From the cell containing the given text, extract its center point as (X, Y) coordinate. 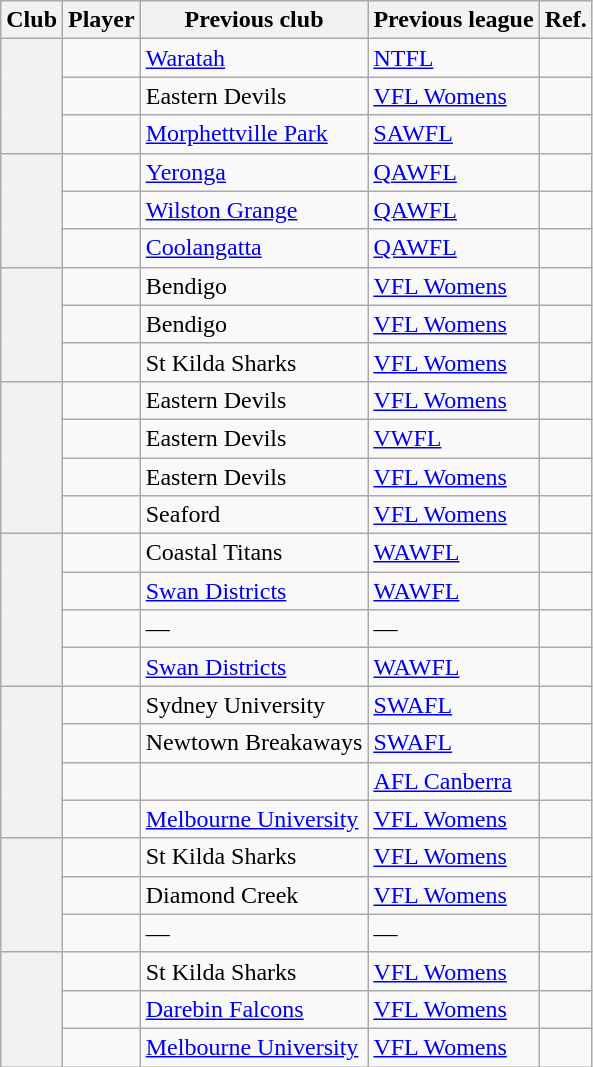
Yeronga (254, 172)
Sydney University (254, 705)
Wilston Grange (254, 210)
Coastal Titans (254, 553)
Player (102, 20)
Ref. (566, 20)
Seaford (254, 515)
Diamond Creek (254, 895)
NTFL (454, 58)
Waratah (254, 58)
Previous league (454, 20)
Previous club (254, 20)
Coolangatta (254, 248)
SAWFL (454, 134)
Club (32, 20)
AFL Canberra (454, 781)
Darebin Falcons (254, 1009)
Morphettville Park (254, 134)
Newtown Breakaways (254, 743)
VWFL (454, 438)
